Find where the given text appears and provide that cell's center as [X, Y] coordinate. 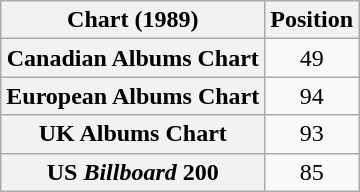
94 [312, 96]
49 [312, 58]
Chart (1989) [133, 20]
Position [312, 20]
Canadian Albums Chart [133, 58]
European Albums Chart [133, 96]
85 [312, 172]
93 [312, 134]
UK Albums Chart [133, 134]
US Billboard 200 [133, 172]
